Provide the [x, y] coordinate of the cell's center where the given text is located.  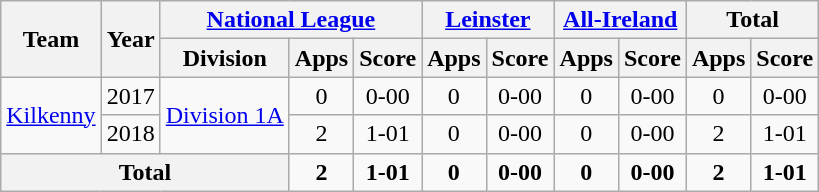
Team [51, 39]
Division 1A [224, 115]
Division [224, 58]
Leinster [488, 20]
National League [290, 20]
Year [130, 39]
Kilkenny [51, 115]
All-Ireland [620, 20]
2017 [130, 96]
2018 [130, 134]
